Search for the cell housing the specified text and yield its (X, Y) center coordinate. 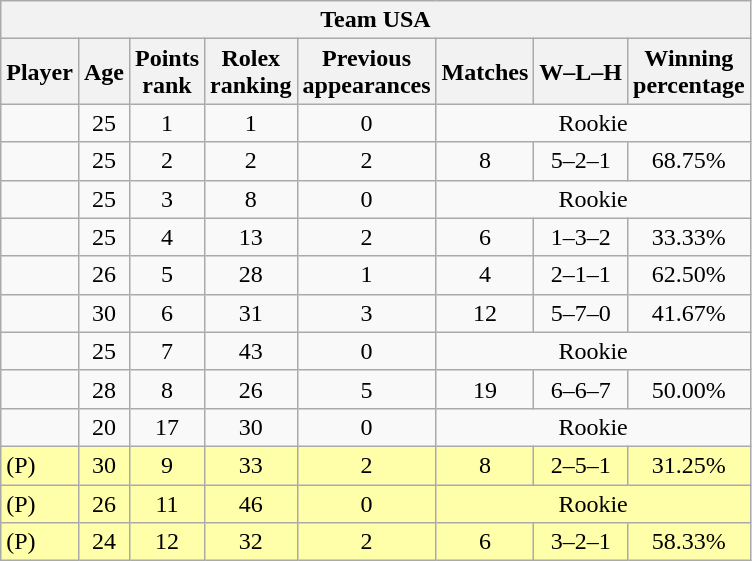
43 (251, 351)
Age (104, 72)
31 (251, 313)
11 (166, 503)
58.33% (690, 542)
W–L–H (581, 72)
5–7–0 (581, 313)
68.75% (690, 161)
Rolexranking (251, 72)
2–1–1 (581, 275)
2–5–1 (581, 465)
Matches (485, 72)
13 (251, 237)
31.25% (690, 465)
50.00% (690, 389)
Pointsrank (166, 72)
46 (251, 503)
9 (166, 465)
7 (166, 351)
Player (40, 72)
Winningpercentage (690, 72)
5–2–1 (581, 161)
32 (251, 542)
Team USA (376, 20)
20 (104, 427)
Previousappearances (366, 72)
6–6–7 (581, 389)
41.67% (690, 313)
17 (166, 427)
3–2–1 (581, 542)
33 (251, 465)
24 (104, 542)
62.50% (690, 275)
33.33% (690, 237)
19 (485, 389)
1–3–2 (581, 237)
